For the text-containing cell, return its midpoint in [X, Y] coordinate format. 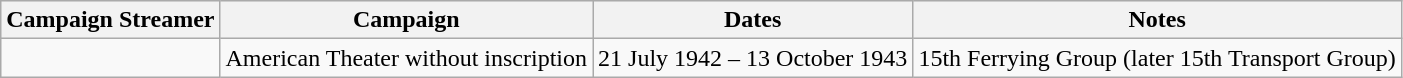
Notes [1157, 20]
Campaign [406, 20]
American Theater without inscription [406, 58]
21 July 1942 – 13 October 1943 [753, 58]
Dates [753, 20]
Campaign Streamer [110, 20]
15th Ferrying Group (later 15th Transport Group) [1157, 58]
